Return (x, y) of the center of cell containing provided text 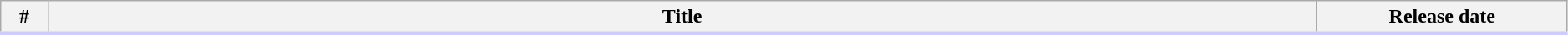
Release date (1442, 17)
Title (682, 17)
# (24, 17)
